Locate the cell with the specified text and output its (X, Y) center coordinate. 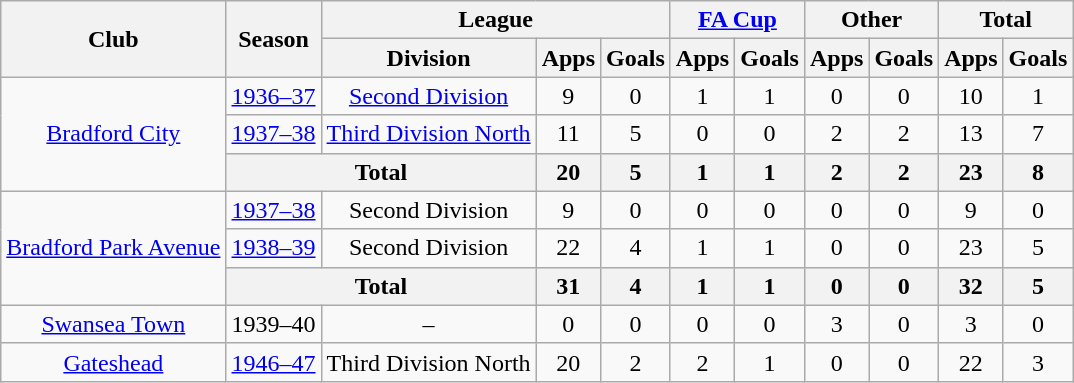
1946–47 (274, 362)
– (428, 324)
Swansea Town (114, 324)
FA Cup (737, 20)
32 (971, 286)
10 (971, 96)
League (496, 20)
Division (428, 58)
Club (114, 39)
Bradford Park Avenue (114, 248)
Other (871, 20)
11 (568, 134)
1939–40 (274, 324)
8 (1038, 172)
13 (971, 134)
7 (1038, 134)
Bradford City (114, 134)
1938–39 (274, 248)
31 (568, 286)
Gateshead (114, 362)
1936–37 (274, 96)
Season (274, 39)
